Extract the [X, Y] coordinate from the center of the cell holding the provided text.  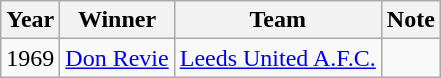
Team [278, 20]
1969 [30, 58]
Leeds United A.F.C. [278, 58]
Winner [117, 20]
Note [410, 20]
Don Revie [117, 58]
Year [30, 20]
